Locate the cell with the specified text and output its [X, Y] center coordinate. 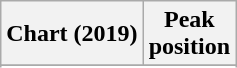
Chart (2019) [72, 34]
Peakposition [189, 34]
